Pinpoint the cell where the given text exists, returning its (X, Y) midpoint coordinate. 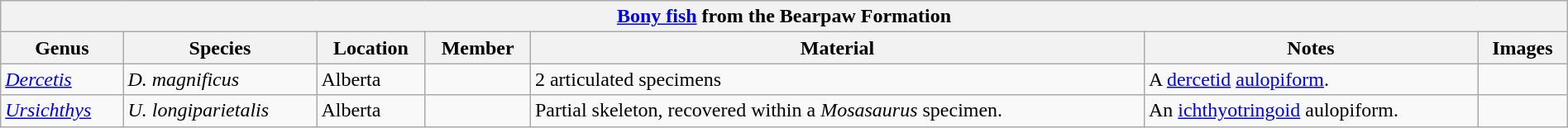
An ichthyotringoid aulopiform. (1310, 111)
Partial skeleton, recovered within a Mosasaurus specimen. (837, 111)
Species (220, 48)
Images (1522, 48)
D. magnificus (220, 79)
Location (370, 48)
Member (478, 48)
Material (837, 48)
Genus (62, 48)
Notes (1310, 48)
Dercetis (62, 79)
2 articulated specimens (837, 79)
U. longiparietalis (220, 111)
Ursichthys (62, 111)
Bony fish from the Bearpaw Formation (784, 17)
A dercetid aulopiform. (1310, 79)
